Extract the (x, y) coordinate from the center of the cell holding the provided text.  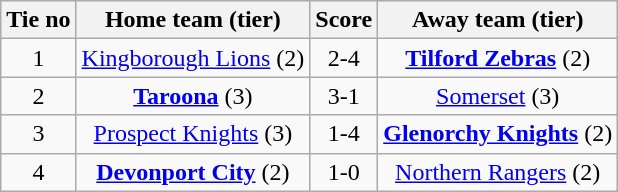
Somerset (3) (498, 96)
Prospect Knights (3) (193, 134)
3 (38, 134)
2-4 (344, 58)
4 (38, 172)
Away team (tier) (498, 20)
Devonport City (2) (193, 172)
Taroona (3) (193, 96)
1-0 (344, 172)
Glenorchy Knights (2) (498, 134)
1-4 (344, 134)
2 (38, 96)
3-1 (344, 96)
Tilford Zebras (2) (498, 58)
Home team (tier) (193, 20)
Tie no (38, 20)
1 (38, 58)
Score (344, 20)
Kingborough Lions (2) (193, 58)
Northern Rangers (2) (498, 172)
